Locate the cell with the specified text and output its [x, y] center coordinate. 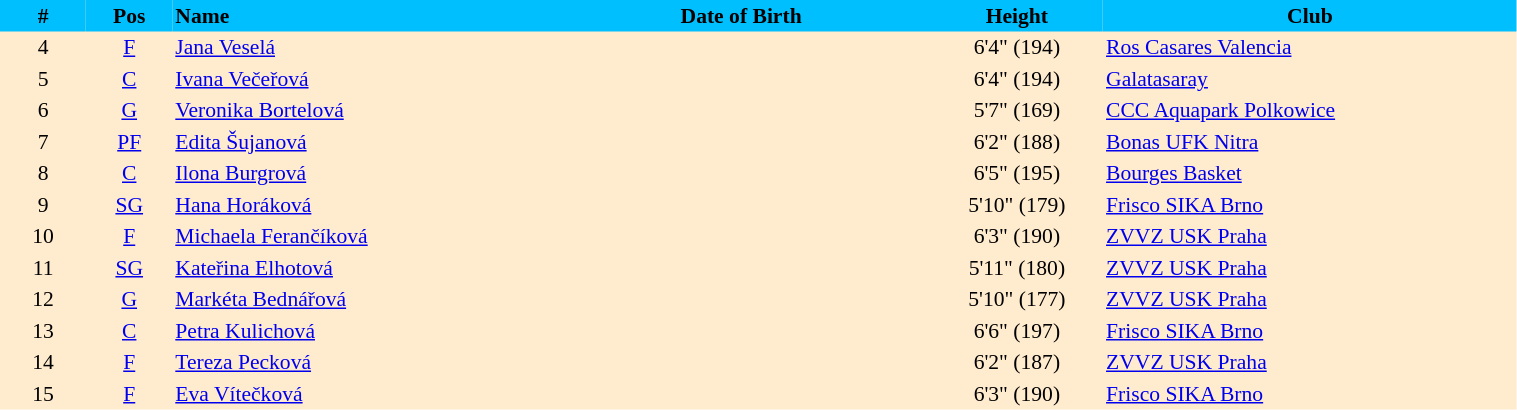
# [43, 16]
5'10" (179) [1017, 205]
7 [43, 142]
13 [43, 331]
Ros Casares Valencia [1310, 48]
Date of Birth [742, 16]
Height [1017, 16]
Veronika Bortelová [362, 110]
Pos [129, 16]
6 [43, 110]
5 [43, 79]
Club [1310, 16]
Markéta Bednářová [362, 300]
4 [43, 48]
6'2" (188) [1017, 142]
Eva Vítečková [362, 394]
Tereza Pecková [362, 362]
Ivana Večeřová [362, 79]
Petra Kulichová [362, 331]
Hana Horáková [362, 205]
8 [43, 174]
9 [43, 205]
Jana Veselá [362, 48]
5'11" (180) [1017, 268]
15 [43, 394]
Michaela Ferančíková [362, 236]
6'5" (195) [1017, 174]
Name [362, 16]
14 [43, 362]
Bonas UFK Nitra [1310, 142]
6'2" (187) [1017, 362]
5'7" (169) [1017, 110]
PF [129, 142]
Galatasaray [1310, 79]
CCC Aquapark Polkowice [1310, 110]
Ilona Burgrová [362, 174]
10 [43, 236]
11 [43, 268]
12 [43, 300]
5'10" (177) [1017, 300]
Bourges Basket [1310, 174]
Edita Šujanová [362, 142]
Kateřina Elhotová [362, 268]
6'6" (197) [1017, 331]
